Identify which cell holds the provided text, then report its (x, y) central coordinate. 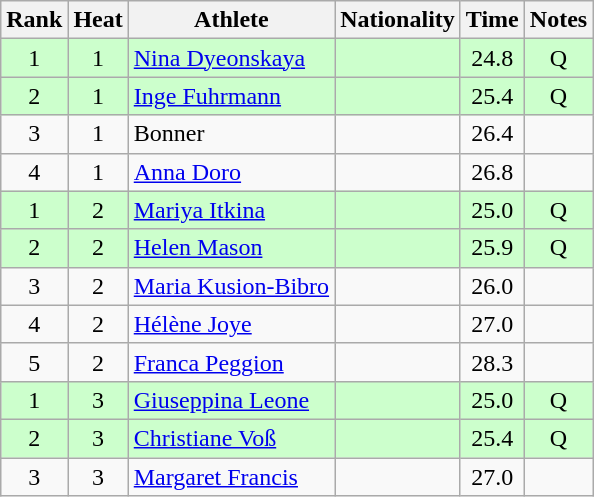
Nationality (398, 20)
Nina Dyeonskaya (231, 58)
Maria Kusion-Bibro (231, 286)
28.3 (492, 362)
Notes (558, 20)
26.8 (492, 172)
Rank (34, 20)
Franca Peggion (231, 362)
Anna Doro (231, 172)
26.0 (492, 286)
Time (492, 20)
26.4 (492, 134)
Giuseppina Leone (231, 400)
Helen Mason (231, 248)
Inge Fuhrmann (231, 96)
Bonner (231, 134)
24.8 (492, 58)
Hélène Joye (231, 324)
25.9 (492, 248)
Athlete (231, 20)
Christiane Voß (231, 438)
Margaret Francis (231, 477)
5 (34, 362)
Heat (98, 20)
Mariya Itkina (231, 210)
